Extract the (X, Y) coordinate from the center of the cell holding the provided text.  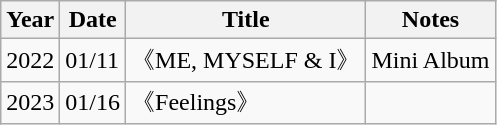
《Feelings》 (246, 102)
Date (93, 20)
01/16 (93, 102)
Title (246, 20)
《ME, MYSELF & I》 (246, 60)
Notes (430, 20)
2023 (30, 102)
Year (30, 20)
Mini Album (430, 60)
01/11 (93, 60)
2022 (30, 60)
